For the text-containing cell, return its midpoint in (X, Y) coordinate format. 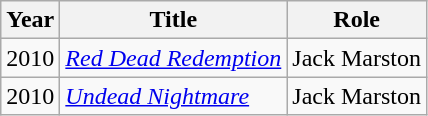
Red Dead Redemption (174, 58)
Title (174, 20)
Role (357, 20)
Year (30, 20)
Undead Nightmare (174, 96)
